Search for the cell housing the specified text and yield its [X, Y] center coordinate. 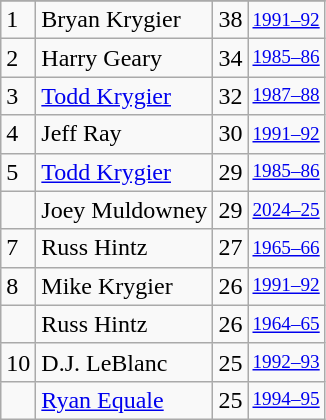
D.J. LeBlanc [124, 362]
1992–93 [286, 362]
Mike Krygier [124, 286]
34 [230, 58]
1994–95 [286, 400]
Joey Muldowney [124, 210]
4 [18, 134]
5 [18, 172]
1987–88 [286, 96]
27 [230, 248]
3 [18, 96]
Jeff Ray [124, 134]
2024–25 [286, 210]
Bryan Krygier [124, 20]
1964–65 [286, 324]
8 [18, 286]
Ryan Equale [124, 400]
Harry Geary [124, 58]
30 [230, 134]
7 [18, 248]
10 [18, 362]
1965–66 [286, 248]
38 [230, 20]
2 [18, 58]
32 [230, 96]
1 [18, 20]
